Search for the cell housing the specified text and yield its [X, Y] center coordinate. 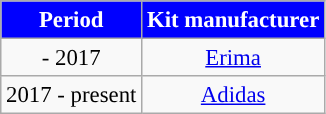
Erima [234, 58]
2017 - present [72, 95]
Period [72, 20]
Adidas [234, 95]
- 2017 [72, 58]
Kit manufacturer [234, 20]
